Return the [X, Y] coordinate for the center point of the cell that contains the specified text.  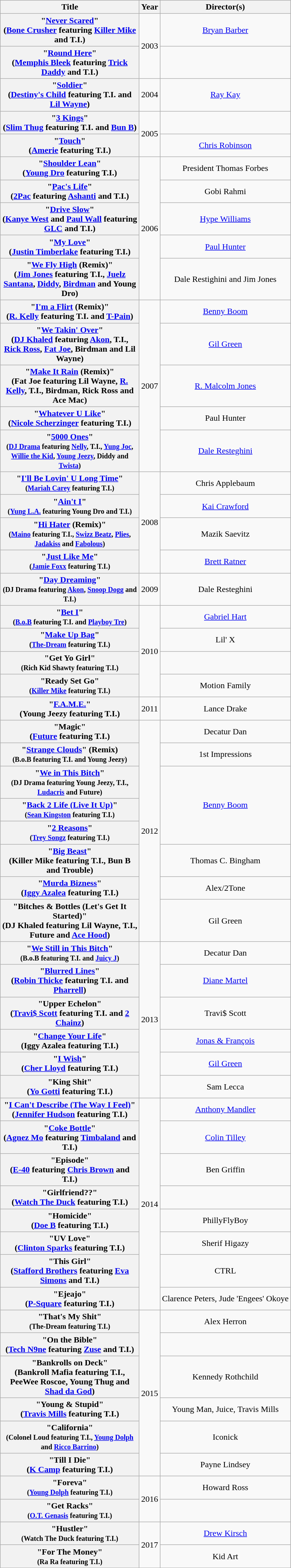
"Magic"(Future featuring T.I.) [70, 731]
Drew Kirsch [225, 1533]
Year [150, 7]
"UV Love"(Clinton Sparks featuring T.I.) [70, 1243]
"We Fly High (Remix)"(Jim Jones featuring T.I., Juelz Santana, Diddy, Birdman and Young Dro) [70, 279]
CTRL [225, 1271]
2009 [150, 589]
Lance Drake [225, 708]
"Touch"(Amerie featuring T.I.) [70, 145]
Jonas & François [225, 1041]
"Shoulder Lean"(Young Dro featuring T.I.) [70, 168]
"Make It Rain (Remix)"(Fat Joe featuring Lil Wayne, R. Kelly, T.I., Birdman, Rick Ross and Ace Mac) [70, 386]
Ray Kay [225, 95]
"King Shit"(Yo Gotti featuring T.I.) [70, 1087]
"Murda Bizness"(Iggy Azalea featuring T.I.) [70, 888]
Chris Robinson [225, 145]
"Young & Stupid"(Travis Mills featuring T.I.) [70, 1409]
"I'll Be Lovin' U Long Time"(Mariah Carey featuring T.I.) [70, 483]
Chris Applebaum [225, 483]
PhillyFlyBoy [225, 1220]
Gabriel Hart [225, 617]
Sam Lecca [225, 1087]
Lil' X [225, 640]
2013 [150, 1020]
"3 Kings"(Slim Thug featuring T.I. and Bun B) [70, 123]
"This Girl"(Stafford Brothers featuring Eva Simons and T.I.) [70, 1271]
"Never Scared"(Bone Crusher featuring Killer Mike and T.I.) [70, 30]
Brett Ratner [225, 562]
"2 Reasons"(Trey Songz featuring T.I.) [70, 833]
"That's My Shit"(The-Dream featuring T.I.) [70, 1321]
Alex Herron [225, 1321]
"Drive Slow"(Kanye West and Paul Wall featuring GLC and T.I.) [70, 219]
"Big Beast"(Killer Mike featuring T.I., Bun B and Trouble) [70, 860]
"I Wish"(Cher Lloyd featuring T.I.) [70, 1063]
"We in This Bitch"(DJ Drama featuring Young Jeezy, T.I., Ludacris and Future) [70, 782]
"My Love"(Justin Timberlake featuring T.I.) [70, 247]
2008 [150, 522]
Ben Griffin [225, 1169]
"Hi Hater (Remix)"(Maino featuring T.I., Swizz Beatz, Plies, Jadakiss and Fabolous) [70, 534]
Young Man, Juice, Travis Mills [225, 1409]
"I Can't Describe (The Way I Feel)"(Jennifer Hudson featuring T.I.) [70, 1109]
"Homicide"(Doe B featuring T.I.) [70, 1220]
"Ready Set Go"(Killer Mike featuring T.I.) [70, 686]
"We Still in This Bitch"(B.o.B featuring T.I. and Juicy J) [70, 953]
Colin Tilley [225, 1137]
"Whatever U Like"(Nicole Scherzinger featuring T.I.) [70, 419]
"Episode"(E-40 featuring Chris Brown and T.I.) [70, 1169]
Dale Restighini and Jim Jones [225, 279]
2004 [150, 95]
R. Malcolm Jones [225, 386]
2015 [150, 1393]
"Girlfriend??"(Watch The Duck featuring T.I.) [70, 1197]
"Make Up Bag"(The-Dream featuring T.I.) [70, 640]
1st Impressions [225, 754]
"Bankrolls on Deck"(Bankroll Mafia featuring T.I., PeeWee Roscoe, Young Thug and Shad da God) [70, 1377]
"Bet I"(B.o.B featuring T.I. and Playboy Tre) [70, 617]
2011 [150, 708]
Kennedy Rothchild [225, 1377]
Director(s) [225, 7]
"Bitches & Bottles (Let's Get It Started)"(DJ Khaled featuring Lil Wayne, T.I., Future and Ace Hood) [70, 920]
Anthony Mandler [225, 1109]
"Till I Die"(K Camp featuring T.I.) [70, 1464]
"Soldier"(Destiny's Child featuring T.I. and Lil Wayne) [70, 95]
Bryan Barber [225, 30]
"Ain't I"(Yung L.A. featuring Young Dro and T.I.) [70, 506]
Mazik Saevitz [225, 534]
Thomas C. Bingham [225, 860]
President Thomas Forbes [225, 168]
"We Takin' Over"(DJ Khaled featuring Akon, T.I., Rick Ross, Fat Joe, Birdman and Lil Wayne) [70, 344]
2005 [150, 134]
Iconick [225, 1437]
2012 [150, 831]
Payne Lindsey [225, 1464]
"For The Money" (Ra Ra featuring T.I.) [70, 1556]
"Round Here"(Memphis Bleek featuring Trick Daddy and T.I.) [70, 62]
"5000 Ones"(DJ Drama featuring Nelly, T.I., Yung Joc, Willie the Kid, Young Jeezy, Diddy and Twista) [70, 451]
"Pac's Life"(2Pac featuring Ashanti and T.I.) [70, 191]
2007 [150, 385]
Howard Ross [225, 1488]
Hype Williams [225, 219]
"Just Like Me"(Jamie Foxx featuring T.I.) [70, 562]
"Foreva"(Young Dolph featuring T.I.) [70, 1488]
2003 [150, 46]
2016 [150, 1499]
"Get Racks"(O.T. Genasis featuring T.I.) [70, 1510]
Clarence Peters, Jude 'Engees' Okoye [225, 1299]
2010 [150, 651]
"Coke Bottle"(Agnez Mo featuring Timbaland and T.I.) [70, 1137]
"Strange Clouds" (Remix)(B.o.B featuring T.I. and Young Jeezy) [70, 754]
"Change Your Life"(Iggy Azalea featuring T.I.) [70, 1041]
"Upper Echelon"(Travi$ Scott featuring T.I. and 2 Chainz) [70, 1013]
Title [70, 7]
2017 [150, 1545]
2006 [150, 228]
"Ejeajo"(P-Square featuring T.I.) [70, 1299]
Sherif Higazy [225, 1243]
"Blurred Lines"(Robin Thicke featuring T.I. and Pharrell) [70, 981]
"Get Yo Girl"(Rich Kid Shawty featuring T.I.) [70, 662]
Gobi Rahmi [225, 191]
Diane Martel [225, 981]
"On the Bible"(Tech N9ne featuring Zuse and T.I.) [70, 1345]
Motion Family [225, 686]
Kid Art [225, 1556]
"California"(Colonel Loud featuring T.I., Young Dolph and Ricco Barrino) [70, 1437]
"F.A.M.E."(Young Jeezy featuring T.I.) [70, 708]
Travi$ Scott [225, 1013]
Kai Crawford [225, 506]
"Back 2 Life (Live It Up)"(Sean Kingston featuring T.I.) [70, 810]
Alex/2Tone [225, 888]
"I'm a Flirt (Remix)"(R. Kelly featuring T.I. and T-Pain) [70, 311]
"Hustler"(Watch The Duck featuring T.I.) [70, 1533]
2014 [150, 1204]
"Day Dreaming"(DJ Drama featuring Akon, Snoop Dogg and T.I.) [70, 589]
